Output the (X, Y) coordinate of the center of the cell containing the given text.  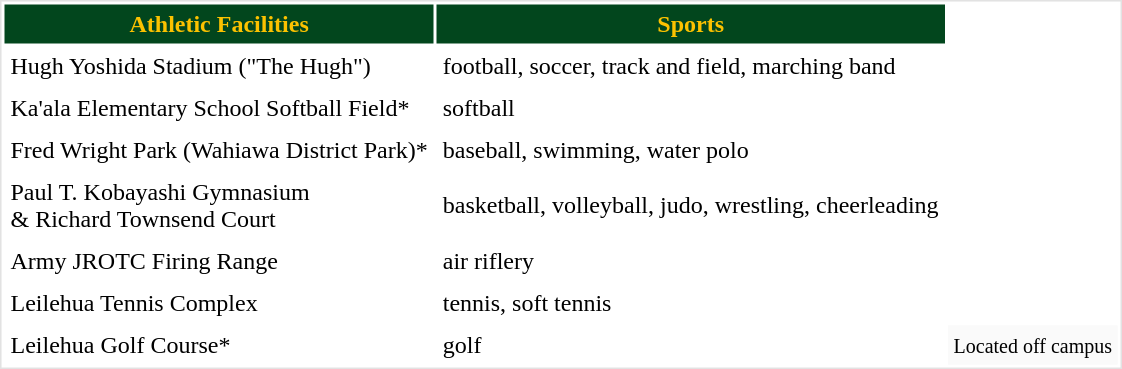
Paul T. Kobayashi Gymnasium& Richard Townsend Court (218, 205)
Located off campus (1033, 346)
Leilehua Tennis Complex (218, 304)
softball (691, 108)
Sports (691, 24)
Hugh Yoshida Stadium ("The Hugh") (218, 66)
baseball, swimming, water polo (691, 150)
Athletic Facilities (218, 24)
Leilehua Golf Course* (218, 346)
Ka'ala Elementary School Softball Field* (218, 108)
air riflery (691, 262)
Army JROTC Firing Range (218, 262)
basketball, volleyball, judo, wrestling, cheerleading (691, 205)
golf (691, 346)
Fred Wright Park (Wahiawa District Park)* (218, 150)
tennis, soft tennis (691, 304)
football, soccer, track and field, marching band (691, 66)
